Scan for the cell matching the given text and deliver its [x, y] coordinate at center. 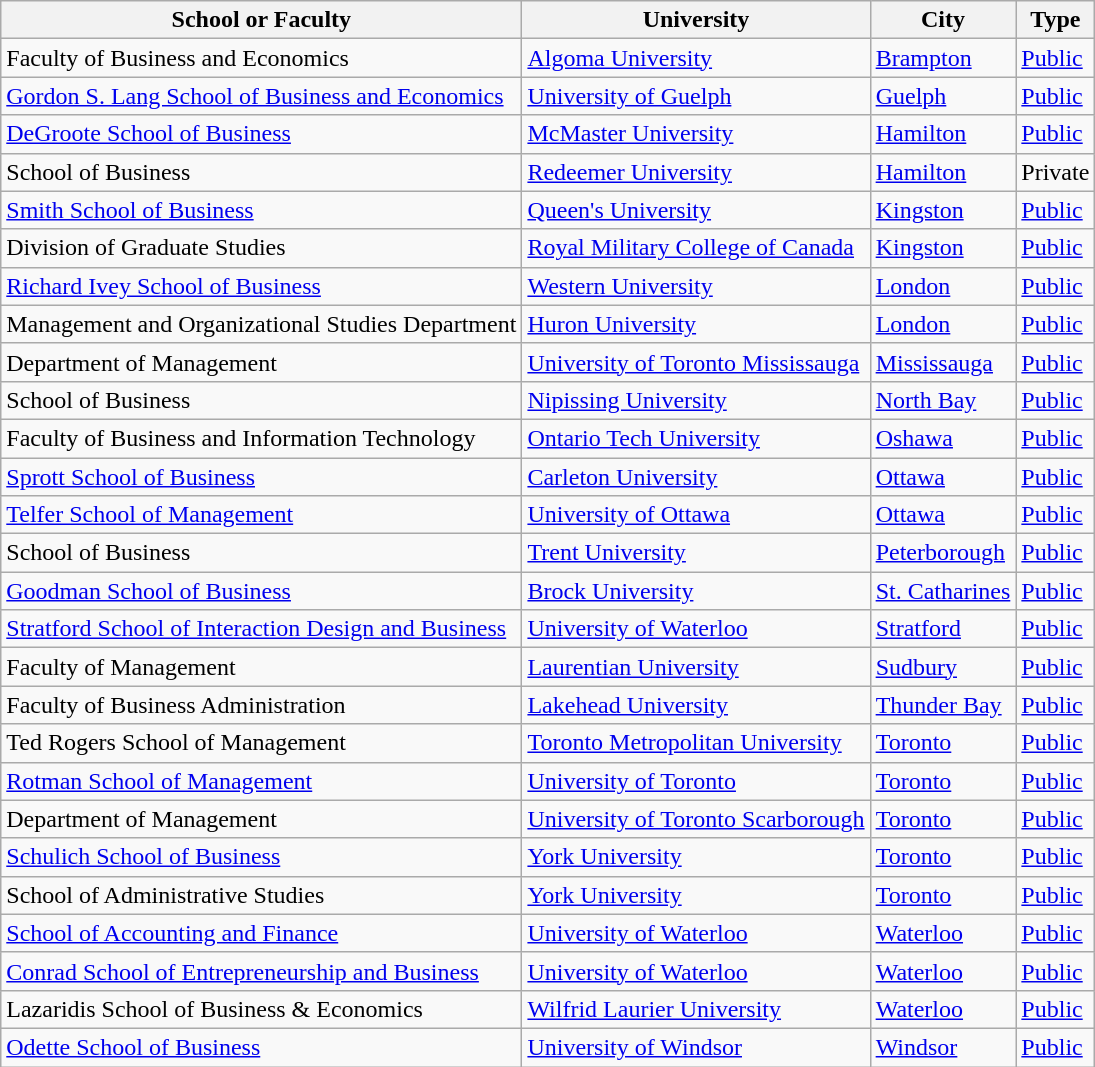
Gordon S. Lang School of Business and Economics [262, 96]
Western University [696, 286]
University of Guelph [696, 96]
Smith School of Business [262, 210]
Sudbury [943, 667]
Faculty of Business and Economics [262, 58]
Brock University [696, 591]
Algoma University [696, 58]
North Bay [943, 400]
University of Windsor [696, 1047]
Nipissing University [696, 400]
Faculty of Business Administration [262, 705]
School of Accounting and Finance [262, 933]
Sprott School of Business [262, 477]
Oshawa [943, 438]
Stratford [943, 629]
Peterborough [943, 553]
Richard Ivey School of Business [262, 286]
Carleton University [696, 477]
Management and Organizational Studies Department [262, 324]
Queen's University [696, 210]
Division of Graduate Studies [262, 248]
DeGroote School of Business [262, 134]
Wilfrid Laurier University [696, 1009]
University of Toronto [696, 781]
Laurentian University [696, 667]
Redeemer University [696, 172]
Lakehead University [696, 705]
Faculty of Business and Information Technology [262, 438]
City [943, 20]
Toronto Metropolitan University [696, 743]
Conrad School of Entrepreneurship and Business [262, 971]
Goodman School of Business [262, 591]
Telfer School of Management [262, 515]
St. Catharines [943, 591]
Lazaridis School of Business & Economics [262, 1009]
Rotman School of Management [262, 781]
Private [1056, 172]
School of Administrative Studies [262, 895]
Thunder Bay [943, 705]
Schulich School of Business [262, 857]
McMaster University [696, 134]
Windsor [943, 1047]
Faculty of Management [262, 667]
Ted Rogers School of Management [262, 743]
Trent University [696, 553]
Stratford School of Interaction Design and Business [262, 629]
Mississauga [943, 362]
University of Toronto Mississauga [696, 362]
University of Toronto Scarborough [696, 819]
Odette School of Business [262, 1047]
University [696, 20]
School or Faculty [262, 20]
Type [1056, 20]
Ontario Tech University [696, 438]
Guelph [943, 96]
Huron University [696, 324]
University of Ottawa [696, 515]
Royal Military College of Canada [696, 248]
Brampton [943, 58]
